Return (X, Y) of the center of cell containing provided text 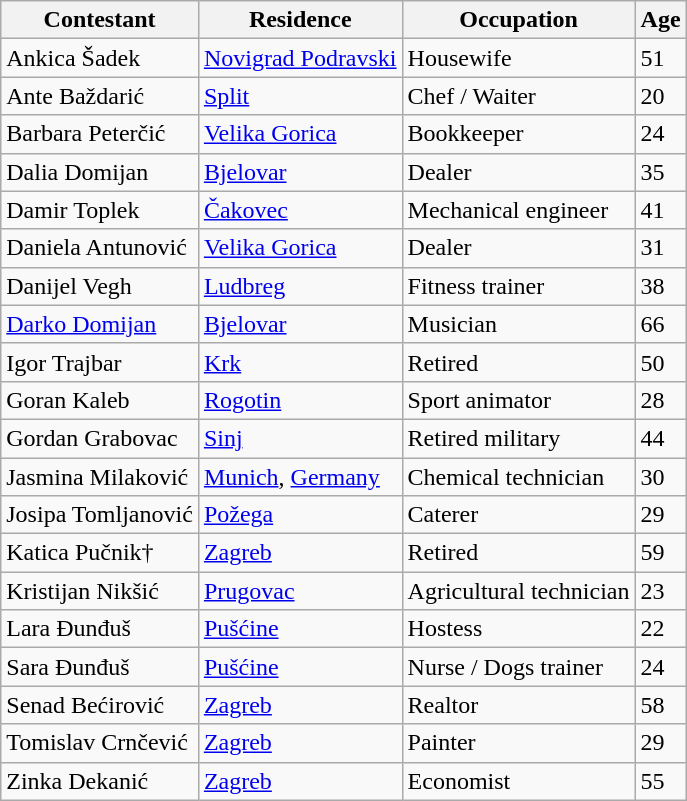
51 (660, 58)
Kristijan Nikšić (100, 591)
Senad Bećirović (100, 705)
Residence (300, 20)
Retired military (518, 438)
Igor Trajbar (100, 362)
Čakovec (300, 210)
Economist (518, 781)
Barbara Peterčić (100, 134)
Damir Toplek (100, 210)
Danijel Vegh (100, 286)
Gordan Grabovac (100, 438)
Dalia Domijan (100, 172)
Josipa Tomljanović (100, 515)
Tomislav Crnčević (100, 743)
Painter (518, 743)
Chef / Waiter (518, 96)
59 (660, 553)
Krk (300, 362)
66 (660, 324)
31 (660, 248)
Zinka Dekanić (100, 781)
Daniela Antunović (100, 248)
20 (660, 96)
58 (660, 705)
Ankica Šadek (100, 58)
Sara Đunđuš (100, 667)
41 (660, 210)
Bookkeeper (518, 134)
Nurse / Dogs trainer (518, 667)
Rogotin (300, 400)
23 (660, 591)
Novigrad Podravski (300, 58)
Musician (518, 324)
Ludbreg (300, 286)
Katica Pučnik† (100, 553)
Hostess (518, 629)
Mechanical engineer (518, 210)
Jasmina Milaković (100, 477)
Agricultural technician (518, 591)
Darko Domijan (100, 324)
Sport animator (518, 400)
Goran Kaleb (100, 400)
55 (660, 781)
Prugovac (300, 591)
Age (660, 20)
Lara Đunđuš (100, 629)
Munich, Germany (300, 477)
Požega (300, 515)
Fitness trainer (518, 286)
Split (300, 96)
Realtor (518, 705)
28 (660, 400)
44 (660, 438)
Chemical technician (518, 477)
Contestant (100, 20)
22 (660, 629)
35 (660, 172)
Occupation (518, 20)
Ante Baždarić (100, 96)
50 (660, 362)
38 (660, 286)
30 (660, 477)
Sinj (300, 438)
Housewife (518, 58)
Caterer (518, 515)
